Return [x, y] of the center of cell containing provided text 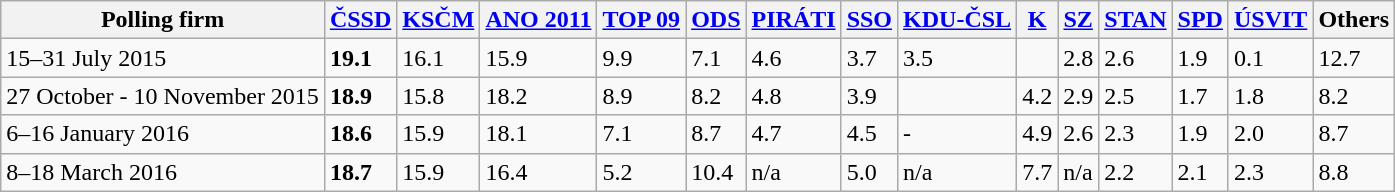
3.9 [869, 96]
K [1038, 20]
SSO [869, 20]
18.2 [538, 96]
10.4 [716, 172]
2.5 [1136, 96]
2.9 [1078, 96]
1.7 [1200, 96]
18.9 [360, 96]
8–18 March 2016 [163, 172]
7.7 [1038, 172]
9.9 [642, 58]
4.8 [794, 96]
ČSSD [360, 20]
2.1 [1200, 172]
8.9 [642, 96]
PIRÁTI [794, 20]
4.7 [794, 134]
ODS [716, 20]
16.4 [538, 172]
1.8 [1270, 96]
4.6 [794, 58]
2.0 [1270, 134]
15.8 [438, 96]
3.5 [958, 58]
16.1 [438, 58]
4.9 [1038, 134]
Others [1354, 20]
KDU-ČSL [958, 20]
SPD [1200, 20]
2.2 [1136, 172]
18.1 [538, 134]
15–31 July 2015 [163, 58]
6–16 January 2016 [163, 134]
0.1 [1270, 58]
ÚSVIT [1270, 20]
18.6 [360, 134]
3.7 [869, 58]
- [958, 134]
STAN [1136, 20]
Polling firm [163, 20]
8.8 [1354, 172]
27 October - 10 November 2015 [163, 96]
ANO 2011 [538, 20]
19.1 [360, 58]
5.2 [642, 172]
KSČM [438, 20]
18.7 [360, 172]
TOP 09 [642, 20]
SZ [1078, 20]
4.5 [869, 134]
4.2 [1038, 96]
2.8 [1078, 58]
12.7 [1354, 58]
5.0 [869, 172]
